Capture the cell that displays the provided text and extract its [X, Y] central coordinate. 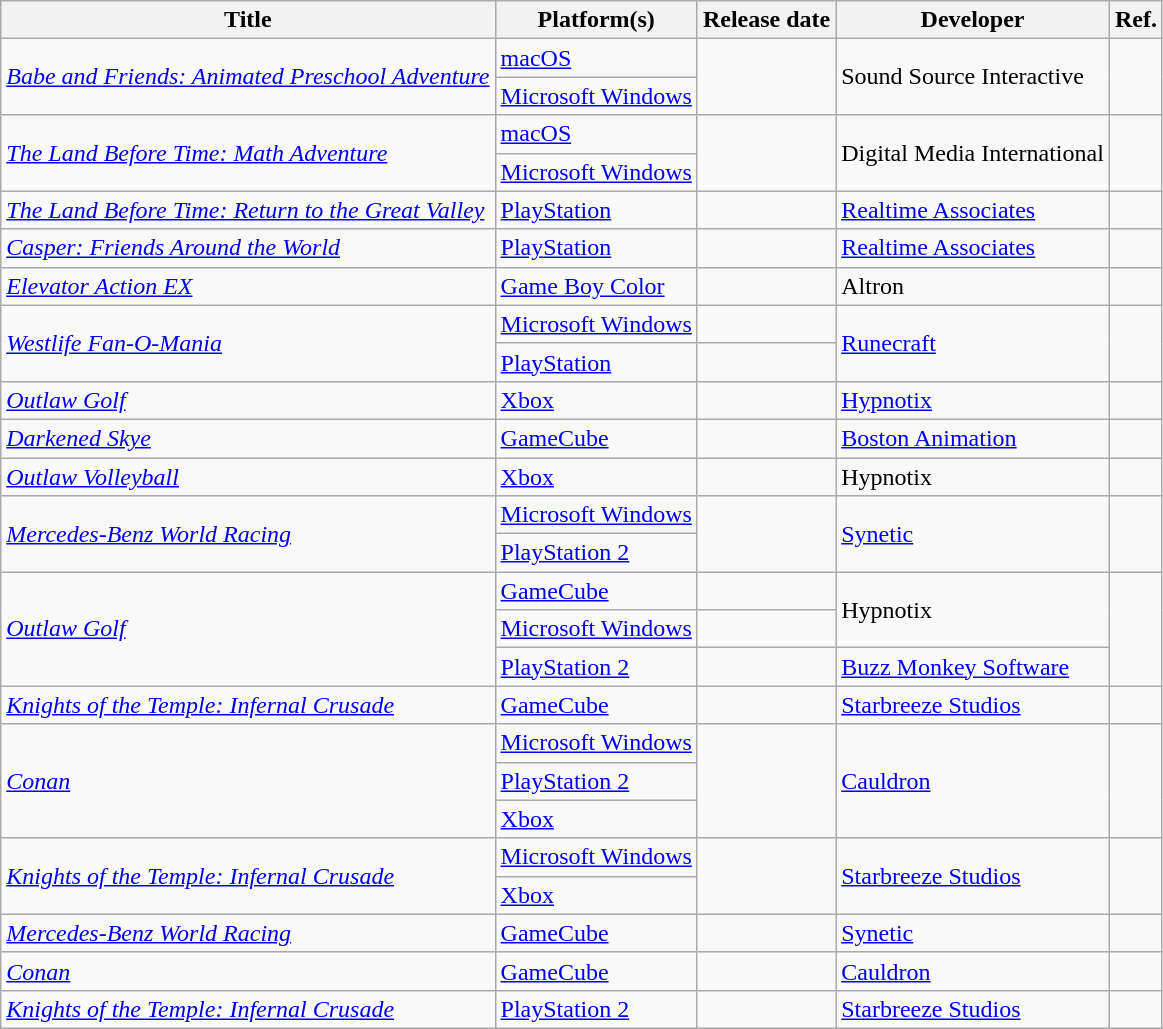
Westlife Fan-O-Mania [248, 343]
Sound Source Interactive [973, 77]
Elevator Action EX [248, 286]
Game Boy Color [596, 286]
Ref. [1136, 20]
Platform(s) [596, 20]
Boston Animation [973, 438]
The Land Before Time: Math Adventure [248, 153]
Title [248, 20]
Babe and Friends: Animated Preschool Adventure [248, 77]
The Land Before Time: Return to the Great Valley [248, 210]
Buzz Monkey Software [973, 667]
Runecraft [973, 343]
Casper: Friends Around the World [248, 248]
Altron [973, 286]
Darkened Skye [248, 438]
Outlaw Volleyball [248, 477]
Developer [973, 20]
Digital Media International [973, 153]
Release date [766, 20]
